Find where the given text appears and provide that cell's center as (x, y) coordinate. 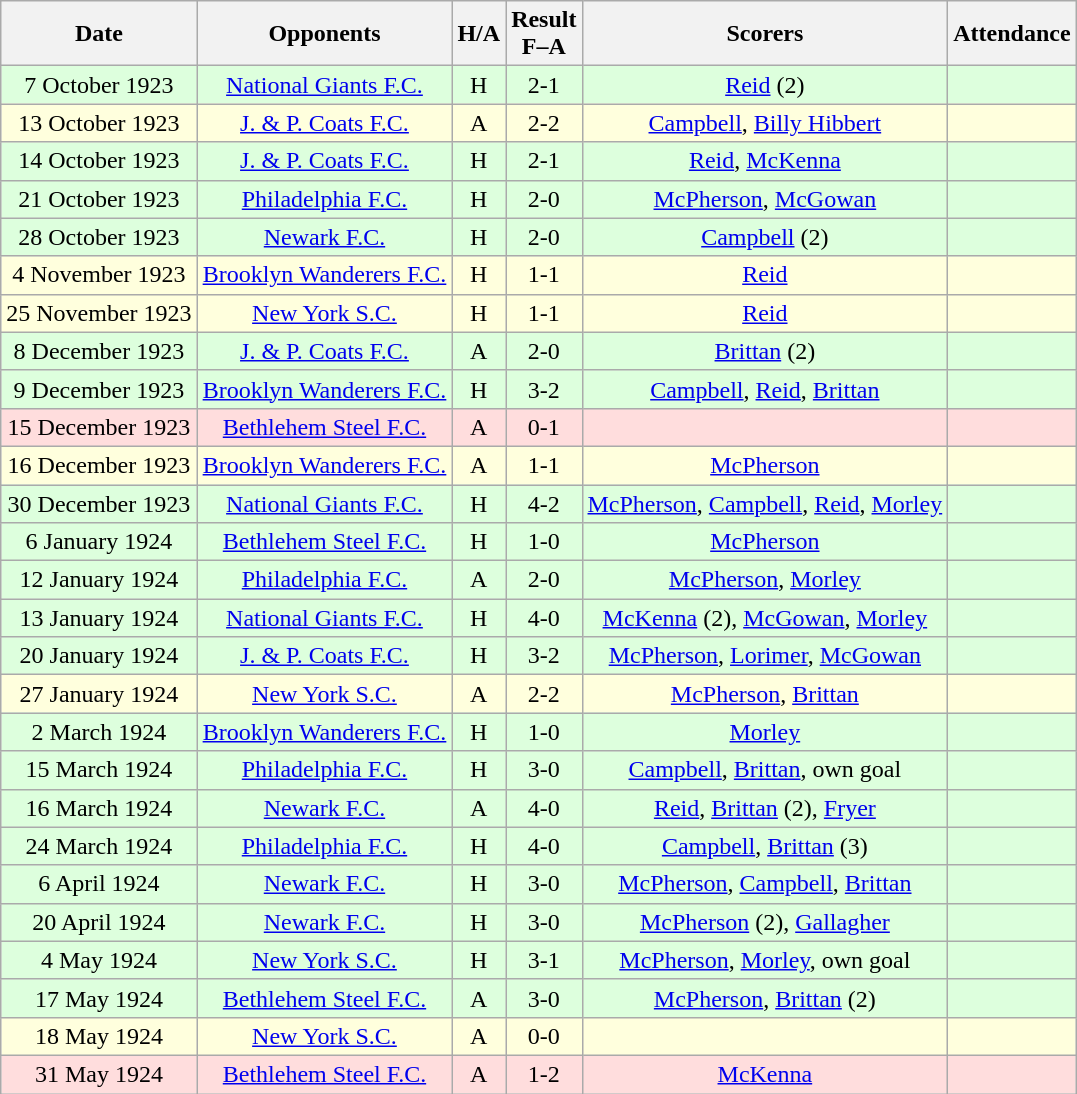
Campbell, Billy Hibbert (765, 123)
3-1 (544, 960)
6 January 1924 (99, 542)
Attendance (1012, 34)
Campbell, Reid, Brittan (765, 389)
31 May 1924 (99, 1074)
4-2 (544, 503)
13 October 1923 (99, 123)
McPherson, Morley, own goal (765, 960)
18 May 1924 (99, 1036)
McPherson, Morley (765, 580)
H/A (479, 34)
ResultF–A (544, 34)
Campbell, Brittan, own goal (765, 770)
McPherson, Campbell, Brittan (765, 884)
20 January 1924 (99, 656)
16 March 1924 (99, 808)
4 November 1923 (99, 275)
6 April 1924 (99, 884)
24 March 1924 (99, 846)
27 January 1924 (99, 694)
17 May 1924 (99, 998)
25 November 1923 (99, 313)
8 December 1923 (99, 351)
McPherson, Brittan (765, 694)
0-1 (544, 427)
McPherson, Lorimer, McGowan (765, 656)
Morley (765, 732)
12 January 1924 (99, 580)
Brittan (2) (765, 351)
Reid, Brittan (2), Fryer (765, 808)
21 October 1923 (99, 199)
McKenna (765, 1074)
Date (99, 34)
Opponents (324, 34)
1-2 (544, 1074)
McPherson, Brittan (2) (765, 998)
Reid, McKenna (765, 161)
15 December 1923 (99, 427)
2 March 1924 (99, 732)
Campbell (2) (765, 237)
16 December 1923 (99, 465)
Reid (2) (765, 85)
15 March 1924 (99, 770)
Campbell, Brittan (3) (765, 846)
28 October 1923 (99, 237)
14 October 1923 (99, 161)
30 December 1923 (99, 503)
McPherson (2), Gallagher (765, 922)
7 October 1923 (99, 85)
13 January 1924 (99, 618)
0-0 (544, 1036)
McKenna (2), McGowan, Morley (765, 618)
Scorers (765, 34)
4 May 1924 (99, 960)
9 December 1923 (99, 389)
McPherson, McGowan (765, 199)
McPherson, Campbell, Reid, Morley (765, 503)
20 April 1924 (99, 922)
